Find where the given text appears and provide that cell's center as (x, y) coordinate. 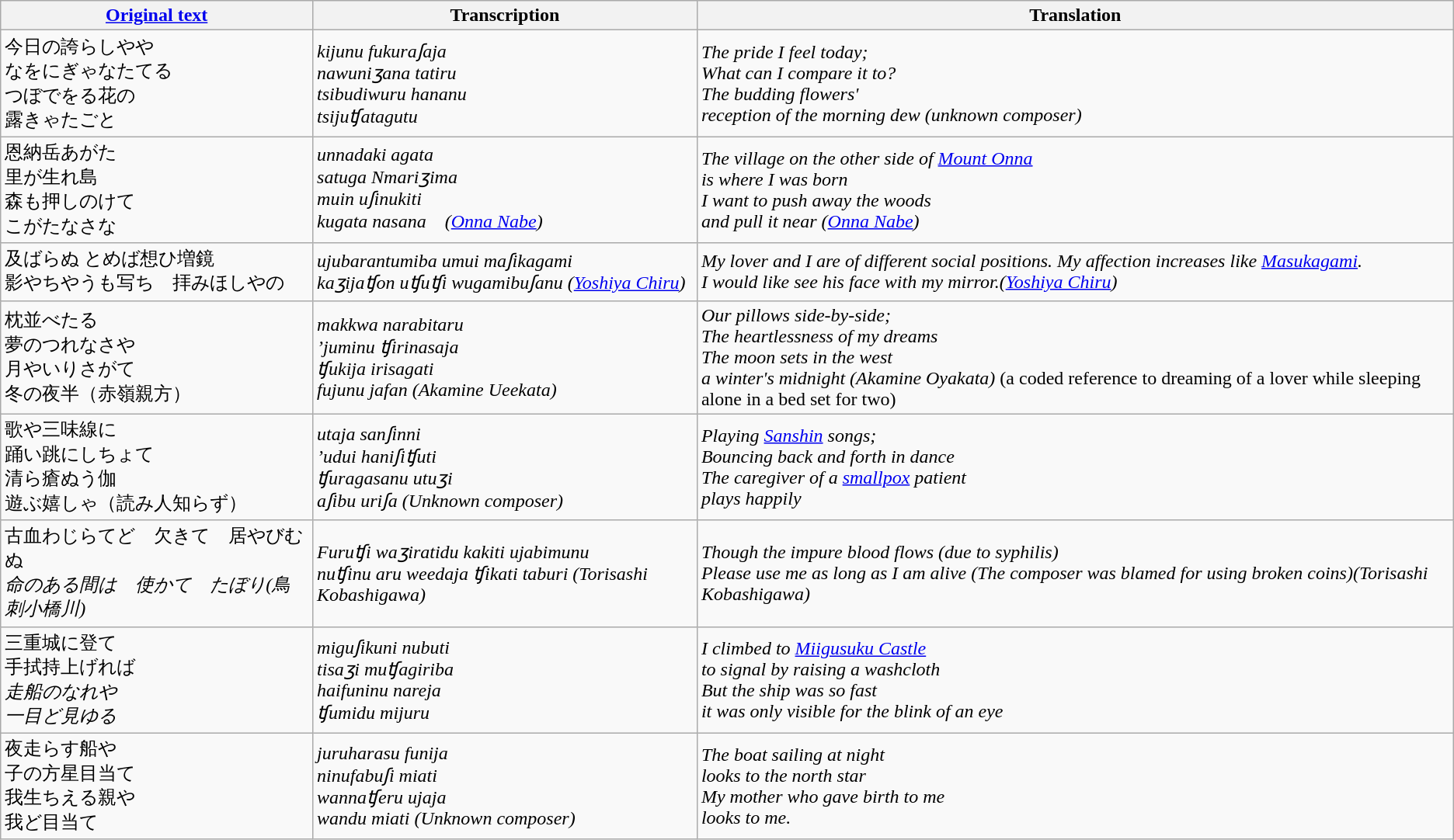
夜走らす船や子の方星目当て我生ちえる親や我ど目当て (157, 786)
miguʃikuni nubutitisaʒi muʧagiribahaifuninu narejaʧumidu mijuru (505, 680)
kijunu fukuraʃajanawuniʒana tatirutsibudiwuru hananutsijuʧatagutu (505, 84)
三重城に登て手拭持上げれば走船のなれや一目ど見ゆる (157, 680)
The pride I feel today;What can I compare it to?The budding flowers'reception of the morning dew (unknown composer) (1075, 84)
Transcription (505, 16)
The village on the other side of Mount Onnais where I was bornI want to push away the woodsand pull it near (Onna Nabe) (1075, 189)
Playing Sanshin songs;Bouncing back and forth in danceThe caregiver of a smallpox patientplays happily (1075, 467)
The boat sailing at nightlooks to the north starMy mother who gave birth to melooks to me. (1075, 786)
ujubarantumiba umui maʃikagamikaʒijaʧon uʧuʧi wugamibuʃanu (Yoshiya Chiru) (505, 272)
My lover and I are of different social positions. My affection increases like Masukagami.I would like see his face with my mirror.(Yoshiya Chiru) (1075, 272)
恩納岳あがた里が生れ島森も押しのけてこがたなさな (157, 189)
juruharasu funijaninufabuʃi miatiwannaʧeru ujajawandu miati (Unknown composer) (505, 786)
Furuʧi waʒiratidu kakiti ujabimununuʧinu aru weedaja ʧikati taburi (Torisashi Kobashigawa) (505, 573)
utaja sanʃinni’udui haniʃiʧutiʧuragasanu utuʒiaʃibu uriʃa (Unknown composer) (505, 467)
I climbed to Miigusuku Castleto signal by raising a washclothBut the ship was so fastit was only visible for the blink of an eye (1075, 680)
makkwa narabitaru’juminu ʧirinasajaʧukija irisagatifujunu jafan (Akamine Ueekata) (505, 357)
Translation (1075, 16)
枕並べたる夢のつれなさや月やいりさがて冬の夜半（赤嶺親方） (157, 357)
unnadaki agatasatuga Nmariʒimamuin uʃinukitikugata nasana (Onna Nabe) (505, 189)
及ばらぬ とめば想ひ増鏡影やちやうも写ち 拝みほしやの (157, 272)
歌や三味線に踊い跳にしちょて清ら瘡ぬう伽遊ぶ嬉しゃ（読み人知らず） (157, 467)
今日の誇らしややなをにぎゃなたてるつぼでをる花の露きゃたごと (157, 84)
古血わじらてど 欠きて 居やびむぬ命のある間は 使かて たぼり(鳥刺小橋川) (157, 573)
Original text (157, 16)
